For the text-containing cell, return its midpoint in (X, Y) coordinate format. 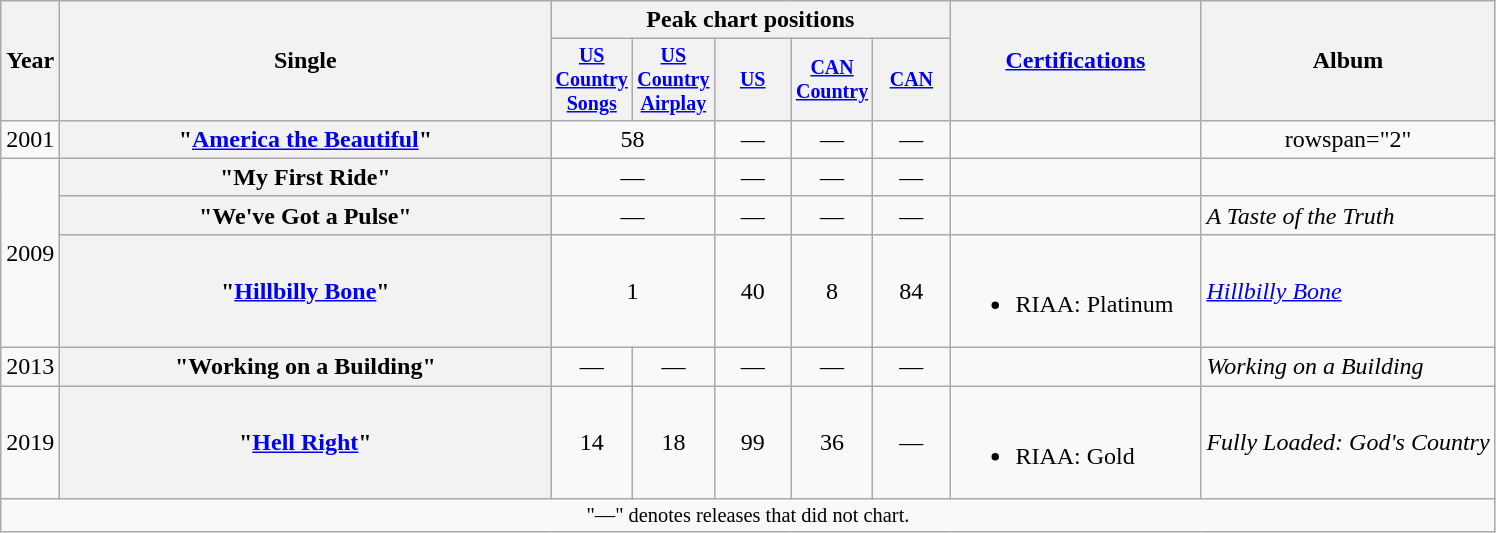
RIAA: Platinum (1076, 290)
US (752, 80)
US Country Airplay (674, 80)
Certifications (1076, 61)
Year (30, 61)
A Taste of the Truth (1348, 215)
2019 (30, 442)
"Hell Right" (306, 442)
Peak chart positions (750, 20)
"Hillbilly Bone" (306, 290)
rowspan="2" (1348, 139)
40 (752, 290)
36 (832, 442)
2013 (30, 367)
8 (832, 290)
US Country Songs (592, 80)
18 (674, 442)
"We've Got a Pulse" (306, 215)
Single (306, 61)
Hillbilly Bone (1348, 290)
Fully Loaded: God's Country (1348, 442)
"America the Beautiful" (306, 139)
14 (592, 442)
"My First Ride" (306, 177)
"Working on a Building" (306, 367)
84 (912, 290)
58 (632, 139)
CAN Country (832, 80)
2009 (30, 252)
99 (752, 442)
CAN (912, 80)
RIAA: Gold (1076, 442)
Working on a Building (1348, 367)
Album (1348, 61)
1 (632, 290)
2001 (30, 139)
"—" denotes releases that did not chart. (748, 516)
